Capture the cell that displays the provided text and extract its [x, y] central coordinate. 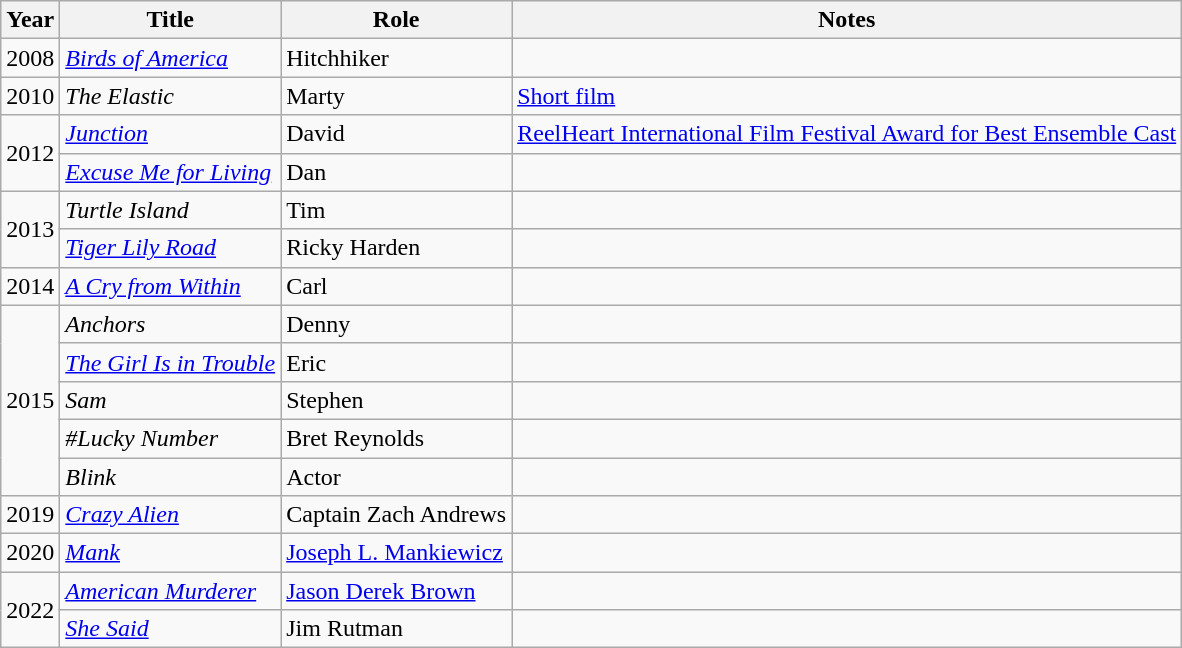
Junction [170, 134]
2010 [30, 96]
Title [170, 20]
2020 [30, 553]
Sam [170, 400]
American Murderer [170, 591]
Bret Reynolds [396, 438]
Denny [396, 324]
2013 [30, 229]
Hitchhiker [396, 58]
Mank [170, 553]
Short film [847, 96]
2012 [30, 153]
Stephen [396, 400]
Turtle Island [170, 210]
Carl [396, 286]
Marty [396, 96]
Actor [396, 477]
Anchors [170, 324]
Tim [396, 210]
Notes [847, 20]
ReelHeart International Film Festival Award for Best Ensemble Cast [847, 134]
2015 [30, 400]
Captain Zach Andrews [396, 515]
A Cry from Within [170, 286]
She Said [170, 629]
Dan [396, 172]
Joseph L. Mankiewicz [396, 553]
Jim Rutman [396, 629]
2008 [30, 58]
Eric [396, 362]
Crazy Alien [170, 515]
Tiger Lily Road [170, 248]
Excuse Me for Living [170, 172]
2022 [30, 610]
2019 [30, 515]
Year [30, 20]
#Lucky Number [170, 438]
Blink [170, 477]
Birds of America [170, 58]
2014 [30, 286]
The Girl Is in Trouble [170, 362]
Ricky Harden [396, 248]
The Elastic [170, 96]
David [396, 134]
Role [396, 20]
Jason Derek Brown [396, 591]
